Pinpoint the cell where the given text exists, returning its [x, y] midpoint coordinate. 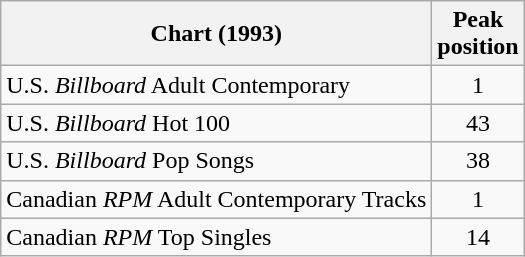
43 [478, 123]
Canadian RPM Top Singles [216, 237]
38 [478, 161]
U.S. Billboard Adult Contemporary [216, 85]
Canadian RPM Adult Contemporary Tracks [216, 199]
Peakposition [478, 34]
U.S. Billboard Hot 100 [216, 123]
U.S. Billboard Pop Songs [216, 161]
14 [478, 237]
Chart (1993) [216, 34]
